Extract the [x, y] coordinate from the center of the cell holding the provided text.  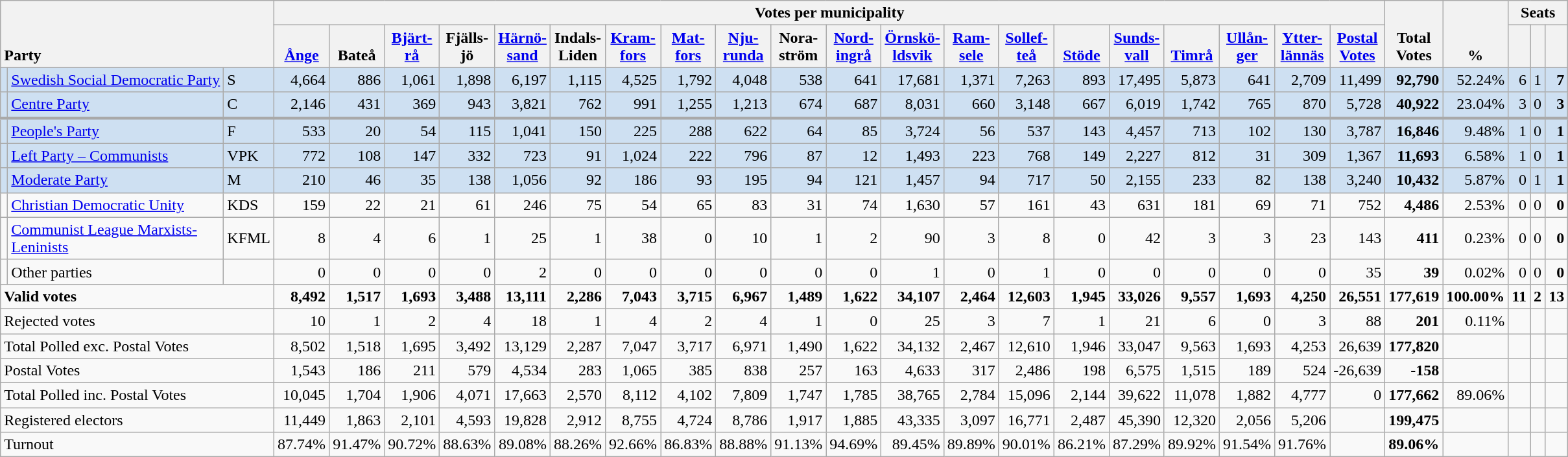
3,488 [467, 296]
45,390 [1136, 420]
1,945 [1082, 296]
4,534 [523, 371]
1,115 [578, 80]
91.76% [1302, 445]
2,101 [412, 420]
1,742 [1192, 105]
1,630 [912, 205]
34,107 [912, 296]
15,096 [1026, 395]
Votes per municipality [830, 13]
64 [799, 131]
288 [689, 131]
88.88% [743, 445]
13,111 [523, 296]
796 [743, 156]
Härnö- sand [523, 47]
1,518 [357, 346]
Valid votes [137, 296]
772 [302, 156]
1,024 [633, 156]
1,061 [412, 80]
9.48% [1476, 131]
332 [467, 156]
1,898 [467, 80]
0.02% [1476, 272]
46 [357, 180]
150 [578, 131]
87.29% [1136, 445]
16,846 [1414, 131]
385 [689, 371]
1,515 [1192, 371]
309 [1302, 156]
5,206 [1302, 420]
34,132 [912, 346]
537 [1026, 131]
17,495 [1136, 80]
1,906 [412, 395]
92 [578, 180]
89.08% [523, 445]
5,728 [1358, 105]
723 [523, 156]
16,771 [1026, 420]
12,603 [1026, 296]
2,287 [578, 346]
Ytter- lännäs [1302, 47]
Ullån- ger [1248, 47]
3,821 [523, 105]
0.23% [1476, 239]
147 [412, 156]
39 [1414, 272]
74 [853, 205]
1,490 [799, 346]
2,286 [578, 296]
Communist League Marxists-Leninists [115, 239]
2,467 [971, 346]
8,502 [302, 346]
65 [689, 205]
9,557 [1192, 296]
Left Party – Communists [115, 156]
3,715 [689, 296]
199,475 [1414, 420]
-158 [1414, 371]
4,048 [743, 80]
762 [578, 105]
Indals- Liden [578, 47]
3,492 [467, 346]
42 [1136, 239]
177,619 [1414, 296]
8,755 [633, 420]
2,227 [1136, 156]
1,493 [912, 156]
57 [971, 205]
4,486 [1414, 205]
C [249, 105]
22 [357, 205]
19,828 [523, 420]
90 [912, 239]
210 [302, 180]
5.87% [1476, 180]
4,253 [1302, 346]
4,457 [1136, 131]
3,097 [971, 420]
Bateå [357, 47]
83 [743, 205]
2,464 [971, 296]
102 [1248, 131]
61 [467, 205]
26,551 [1358, 296]
43 [1082, 205]
1,704 [357, 395]
674 [799, 105]
11,078 [1192, 395]
89.92% [1192, 445]
991 [633, 105]
7,043 [633, 296]
Nju- runda [743, 47]
752 [1358, 205]
Total Polled exc. Postal Votes [137, 346]
2,146 [302, 105]
17,681 [912, 80]
687 [853, 105]
579 [467, 371]
87 [799, 156]
886 [357, 80]
9,563 [1192, 346]
631 [1136, 205]
6.58% [1476, 156]
115 [467, 131]
538 [799, 80]
7,263 [1026, 80]
177,820 [1414, 346]
765 [1248, 105]
163 [853, 371]
2,144 [1082, 395]
Ånge [302, 47]
121 [853, 180]
943 [467, 105]
8,492 [302, 296]
KFML [249, 239]
8,112 [633, 395]
7,809 [743, 395]
M [249, 180]
26,639 [1358, 346]
38 [633, 239]
211 [412, 371]
2,486 [1026, 371]
812 [1192, 156]
2,155 [1136, 180]
Bjärt- rå [412, 47]
Nora- ström [799, 47]
12 [853, 156]
91 [578, 156]
33,026 [1136, 296]
622 [743, 131]
713 [1192, 131]
75 [578, 205]
108 [357, 156]
1,065 [633, 371]
1,695 [412, 346]
88 [1358, 321]
1,489 [799, 296]
91.47% [357, 445]
533 [302, 131]
Turnout [137, 445]
189 [1248, 371]
3,240 [1358, 180]
257 [799, 371]
3,724 [912, 131]
92.66% [633, 445]
1,882 [1248, 395]
52.24% [1476, 80]
Swedish Social Democratic Party [115, 80]
13,129 [523, 346]
6,019 [1136, 105]
Stöde [1082, 47]
Total Votes [1414, 34]
Sunds- vall [1136, 47]
159 [302, 205]
89.89% [971, 445]
12,320 [1192, 420]
86.83% [689, 445]
11,449 [302, 420]
Total Polled inc. Postal Votes [137, 395]
89.45% [912, 445]
222 [689, 156]
38,765 [912, 395]
317 [971, 371]
6,197 [523, 80]
4,250 [1302, 296]
8,031 [912, 105]
People's Party [115, 131]
Party [137, 34]
2,912 [578, 420]
90.72% [412, 445]
195 [743, 180]
149 [1082, 156]
43,335 [912, 420]
4,724 [689, 420]
768 [1026, 156]
VPK [249, 156]
Christian Democratic Unity [115, 205]
F [249, 131]
1,213 [743, 105]
717 [1026, 180]
4,777 [1302, 395]
283 [578, 371]
86.21% [1082, 445]
S [249, 80]
10,045 [302, 395]
Kram- fors [633, 47]
11 [1519, 296]
Rejected votes [137, 321]
91.13% [799, 445]
369 [412, 105]
7,047 [633, 346]
1,917 [799, 420]
2,056 [1248, 420]
87.74% [302, 445]
1,785 [853, 395]
667 [1082, 105]
Seats [1538, 13]
3,148 [1026, 105]
% [1476, 34]
12,610 [1026, 346]
-26,639 [1358, 371]
33,047 [1136, 346]
10,432 [1414, 180]
Mat- fors [689, 47]
94.69% [853, 445]
6,971 [743, 346]
4,593 [467, 420]
17,663 [523, 395]
233 [1192, 180]
93 [689, 180]
1,041 [523, 131]
13 [1556, 296]
82 [1248, 180]
411 [1414, 239]
660 [971, 105]
130 [1302, 131]
39,622 [1136, 395]
201 [1414, 321]
1,517 [357, 296]
KDS [249, 205]
431 [357, 105]
50 [1082, 180]
92,790 [1414, 80]
6,967 [743, 296]
2.53% [1476, 205]
8,786 [743, 420]
1,371 [971, 80]
1,255 [689, 105]
2,784 [971, 395]
181 [1192, 205]
88.63% [467, 445]
246 [523, 205]
0.11% [1476, 321]
2,709 [1302, 80]
91.54% [1248, 445]
4,102 [689, 395]
1,543 [302, 371]
20 [357, 131]
23.04% [1476, 105]
69 [1248, 205]
6,575 [1136, 371]
2,487 [1082, 420]
85 [853, 131]
90.01% [1026, 445]
Centre Party [115, 105]
4,071 [467, 395]
Sollef- teå [1026, 47]
Registered electors [137, 420]
23 [1302, 239]
1,792 [689, 80]
870 [1302, 105]
1,747 [799, 395]
1,885 [853, 420]
71 [1302, 205]
Nord- ingrå [853, 47]
3,717 [689, 346]
1,457 [912, 180]
161 [1026, 205]
838 [743, 371]
Timrå [1192, 47]
2,570 [578, 395]
1,056 [523, 180]
40,922 [1414, 105]
524 [1302, 371]
225 [633, 131]
3,787 [1358, 131]
1,946 [1082, 346]
Ram- sele [971, 47]
1,367 [1358, 156]
11,693 [1414, 156]
893 [1082, 80]
88.26% [578, 445]
5,873 [1192, 80]
Fjälls- jö [467, 47]
Moderate Party [115, 180]
Örnskö- ldsvik [912, 47]
4,633 [912, 371]
11,499 [1358, 80]
198 [1082, 371]
4,525 [633, 80]
177,662 [1414, 395]
100.00% [1476, 296]
4,664 [302, 80]
18 [523, 321]
Other parties [115, 272]
1,863 [357, 420]
56 [971, 131]
223 [971, 156]
